For the text-containing cell, return its midpoint in [X, Y] coordinate format. 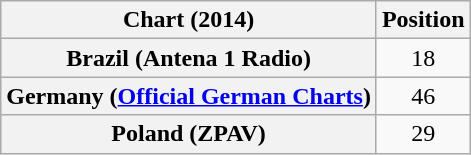
46 [423, 96]
18 [423, 58]
Position [423, 20]
29 [423, 134]
Poland (ZPAV) [189, 134]
Chart (2014) [189, 20]
Brazil (Antena 1 Radio) [189, 58]
Germany (Official German Charts) [189, 96]
